Search for the cell housing the specified text and yield its [x, y] center coordinate. 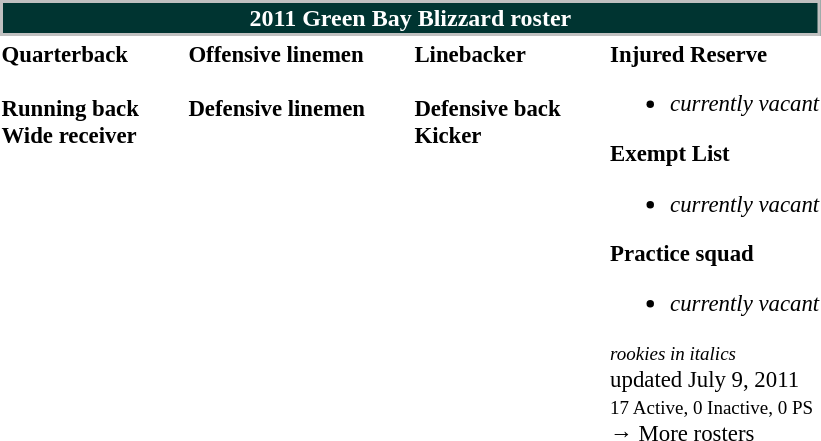
2011 Green Bay Blizzard roster [410, 18]
